From the cell containing the given text, extract its center point as [X, Y] coordinate. 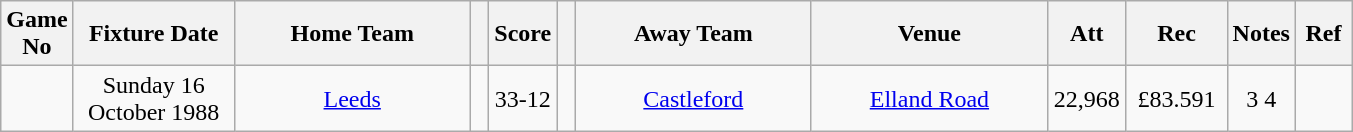
Venue [929, 34]
Away Team [693, 34]
22,968 [1086, 98]
Game No [37, 34]
Score [523, 34]
Sunday 16 October 1988 [154, 98]
3 4 [1261, 98]
Rec [1176, 34]
Castleford [693, 98]
33-12 [523, 98]
Fixture Date [154, 34]
Leeds [352, 98]
Elland Road [929, 98]
Att [1086, 34]
Notes [1261, 34]
£83.591 [1176, 98]
Ref [1323, 34]
Home Team [352, 34]
